Output the [x, y] coordinate of the center of the cell containing the given text.  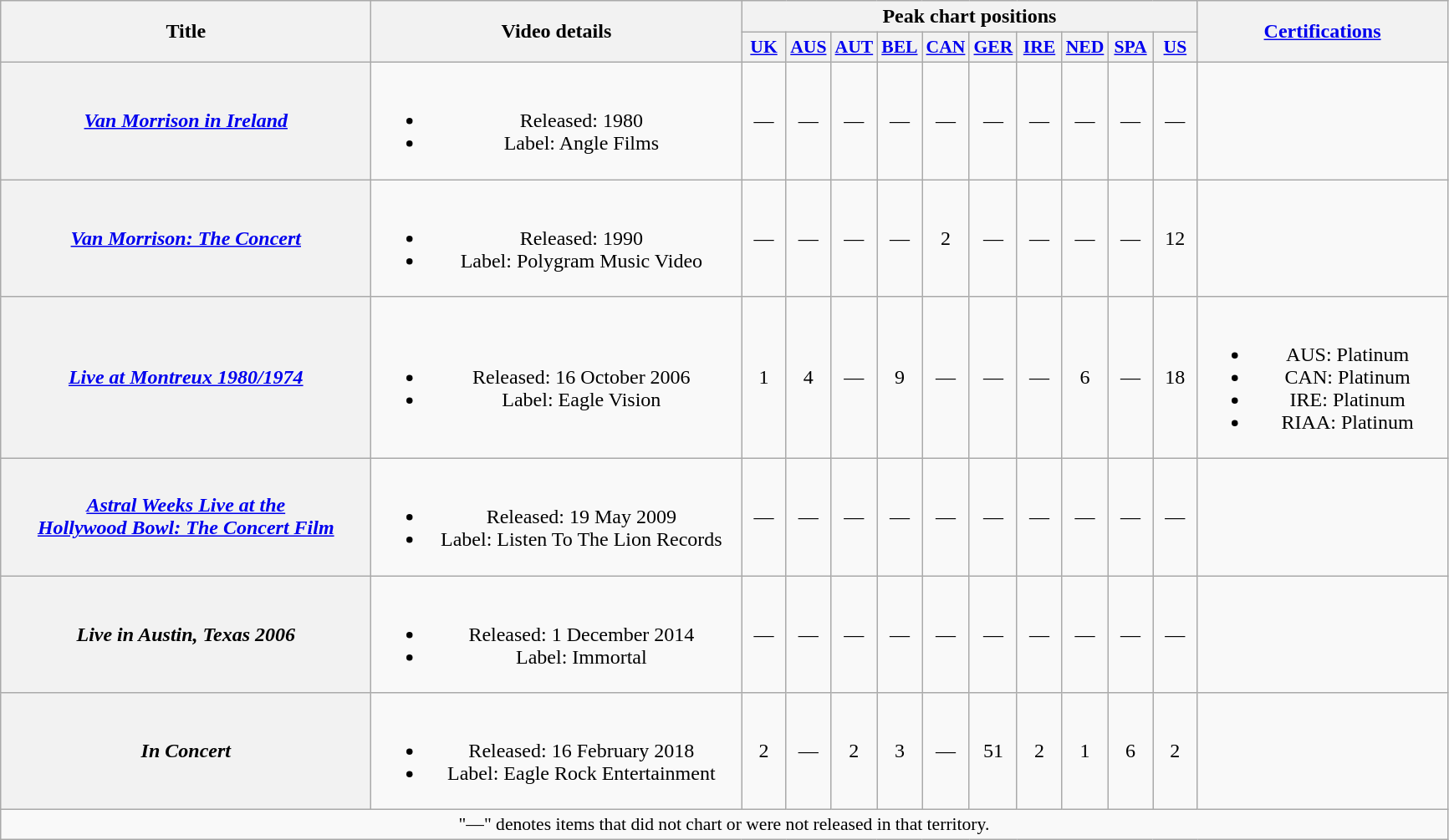
Van Morrison: The Concert [186, 237]
Live in Austin, Texas 2006 [186, 634]
BEL [900, 48]
In Concert [186, 751]
Released: 16 October 2006Label: Eagle Vision [557, 378]
51 [993, 751]
SPA [1130, 48]
3 [900, 751]
18 [1176, 378]
Video details [557, 32]
Released: 1990Label: Polygram Music Video [557, 237]
"—" denotes items that did not chart or were not released in that territory. [724, 825]
12 [1176, 237]
CAN [946, 48]
Peak chart positions [970, 17]
AUT [855, 48]
Title [186, 32]
Live at Montreux 1980/1974 [186, 378]
Certifications [1323, 32]
Released: 16 February 2018Label: Eagle Rock Entertainment [557, 751]
Van Morrison in Ireland [186, 120]
UK [764, 48]
4 [808, 378]
Astral Weeks Live at theHollywood Bowl: The Concert Film [186, 517]
Released: 1 December 2014Label: Immortal [557, 634]
US [1176, 48]
IRE [1038, 48]
AUS [808, 48]
Released: 1980Label: Angle Films [557, 120]
AUS: PlatinumCAN: PlatinumIRE: PlatinumRIAA: Platinum [1323, 378]
GER [993, 48]
9 [900, 378]
NED [1085, 48]
Released: 19 May 2009Label: Listen To The Lion Records [557, 517]
